Determine the (x, y) coordinate at the center of the cell enclosing the given text.  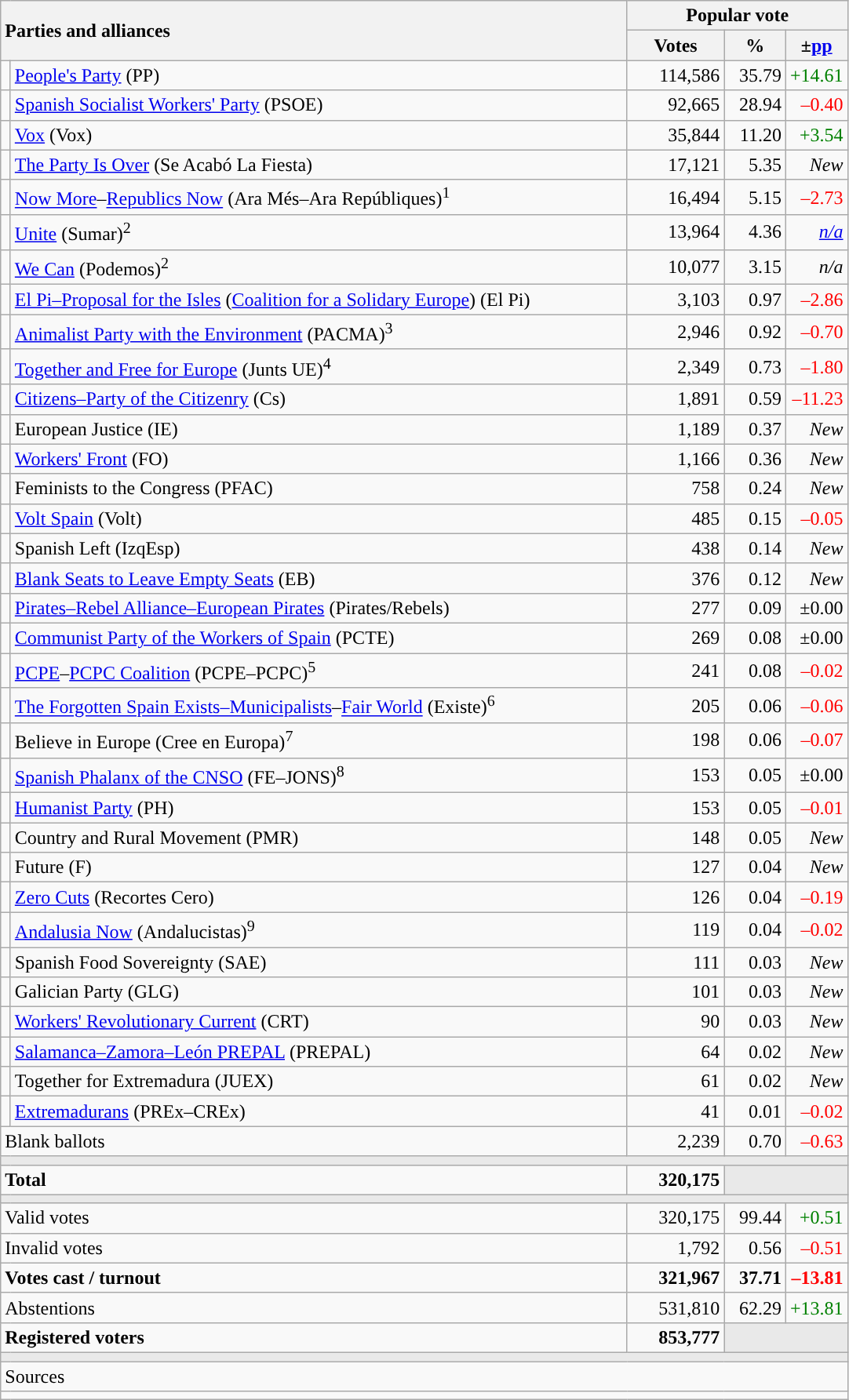
Now More–Republics Now (Ara Més–Ara Repúbliques)1 (319, 198)
114,586 (676, 75)
92,665 (676, 105)
Andalusia Now (Andalucistas)9 (319, 930)
2,239 (676, 1141)
0.01 (755, 1111)
±pp (816, 45)
+0.51 (816, 1218)
3.15 (755, 267)
1,166 (676, 459)
Vox (Vox) (319, 135)
–11.23 (816, 399)
–0.70 (816, 333)
El Pi–Proposal for the Isles (Coalition for a Solidary Europe) (El Pi) (319, 300)
0.92 (755, 333)
Salamanca–Zamora–León PREPAL (PREPAL) (319, 1052)
28.94 (755, 105)
Blank Seats to Leave Empty Seats (EB) (319, 578)
People's Party (PP) (319, 75)
Total (314, 1180)
Feminists to the Congress (PFAC) (319, 489)
0.12 (755, 578)
Animalist Party with the Environment (PACMA)3 (319, 333)
Extremadurans (PREx–CREx) (319, 1111)
–1.80 (816, 367)
Popular vote (738, 16)
European Justice (IE) (319, 429)
Zero Cuts (Recortes Cero) (319, 897)
438 (676, 548)
–0.40 (816, 105)
0.14 (755, 548)
2,946 (676, 333)
61 (676, 1082)
Parties and alliances (314, 31)
376 (676, 578)
269 (676, 638)
241 (676, 671)
16,494 (676, 198)
35,844 (676, 135)
531,810 (676, 1307)
The Party Is Over (Se Acabó La Fiesta) (319, 165)
Abstentions (314, 1307)
Spanish Food Sovereignty (SAE) (319, 962)
–0.63 (816, 1141)
–13.81 (816, 1278)
111 (676, 962)
+13.81 (816, 1307)
0.56 (755, 1248)
41 (676, 1111)
Together and Free for Europe (Junts UE)4 (319, 367)
Together for Extremadura (JUEX) (319, 1082)
Workers' Front (FO) (319, 459)
–0.51 (816, 1248)
64 (676, 1052)
Volt Spain (Volt) (319, 518)
10,077 (676, 267)
198 (676, 740)
Registered voters (314, 1337)
11.20 (755, 135)
13,964 (676, 232)
0.09 (755, 608)
0.97 (755, 300)
–0.19 (816, 897)
% (755, 45)
Votes (676, 45)
0.36 (755, 459)
+3.54 (816, 135)
2,349 (676, 367)
We Can (Podemos)2 (319, 267)
Believe in Europe (Cree en Europa)7 (319, 740)
148 (676, 838)
853,777 (676, 1337)
321,967 (676, 1278)
Citizens–Party of the Citizenry (Cs) (319, 399)
Unite (Sumar)2 (319, 232)
Country and Rural Movement (PMR) (319, 838)
90 (676, 1022)
Votes cast / turnout (314, 1278)
The Forgotten Spain Exists–Municipalists–Fair World (Existe)6 (319, 706)
4.36 (755, 232)
277 (676, 608)
Pirates–Rebel Alliance–European Pirates (Pirates/Rebels) (319, 608)
205 (676, 706)
758 (676, 489)
35.79 (755, 75)
0.70 (755, 1141)
5.35 (755, 165)
Humanist Party (PH) (319, 808)
Future (F) (319, 867)
Galician Party (GLG) (319, 992)
37.71 (755, 1278)
5.15 (755, 198)
0.15 (755, 518)
0.24 (755, 489)
0.73 (755, 367)
Spanish Left (IzqEsp) (319, 548)
1,792 (676, 1248)
PCPE–PCPC Coalition (PCPE–PCPC)5 (319, 671)
–0.05 (816, 518)
Communist Party of the Workers of Spain (PCTE) (319, 638)
3,103 (676, 300)
–0.06 (816, 706)
Invalid votes (314, 1248)
Spanish Phalanx of the CNSO (FE–JONS)8 (319, 775)
–0.01 (816, 808)
–2.73 (816, 198)
Spanish Socialist Workers' Party (PSOE) (319, 105)
–2.86 (816, 300)
101 (676, 992)
119 (676, 930)
99.44 (755, 1218)
Workers' Revolutionary Current (CRT) (319, 1022)
1,891 (676, 399)
0.59 (755, 399)
+14.61 (816, 75)
Valid votes (314, 1218)
485 (676, 518)
Sources (424, 1376)
17,121 (676, 165)
Blank ballots (314, 1141)
0.37 (755, 429)
127 (676, 867)
62.29 (755, 1307)
–0.07 (816, 740)
1,189 (676, 429)
126 (676, 897)
